Detect which cell encompasses the target text, then output its (x, y) center coordinate. 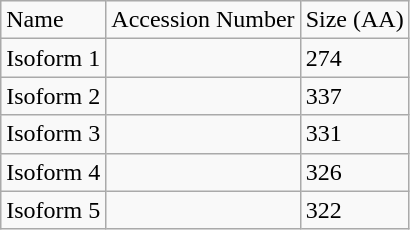
Name (54, 20)
Isoform 2 (54, 96)
322 (354, 210)
Isoform 3 (54, 134)
326 (354, 172)
337 (354, 96)
Size (AA) (354, 20)
Isoform 1 (54, 58)
Accession Number (203, 20)
331 (354, 134)
274 (354, 58)
Isoform 5 (54, 210)
Isoform 4 (54, 172)
